For the text-containing cell, return its midpoint in (x, y) coordinate format. 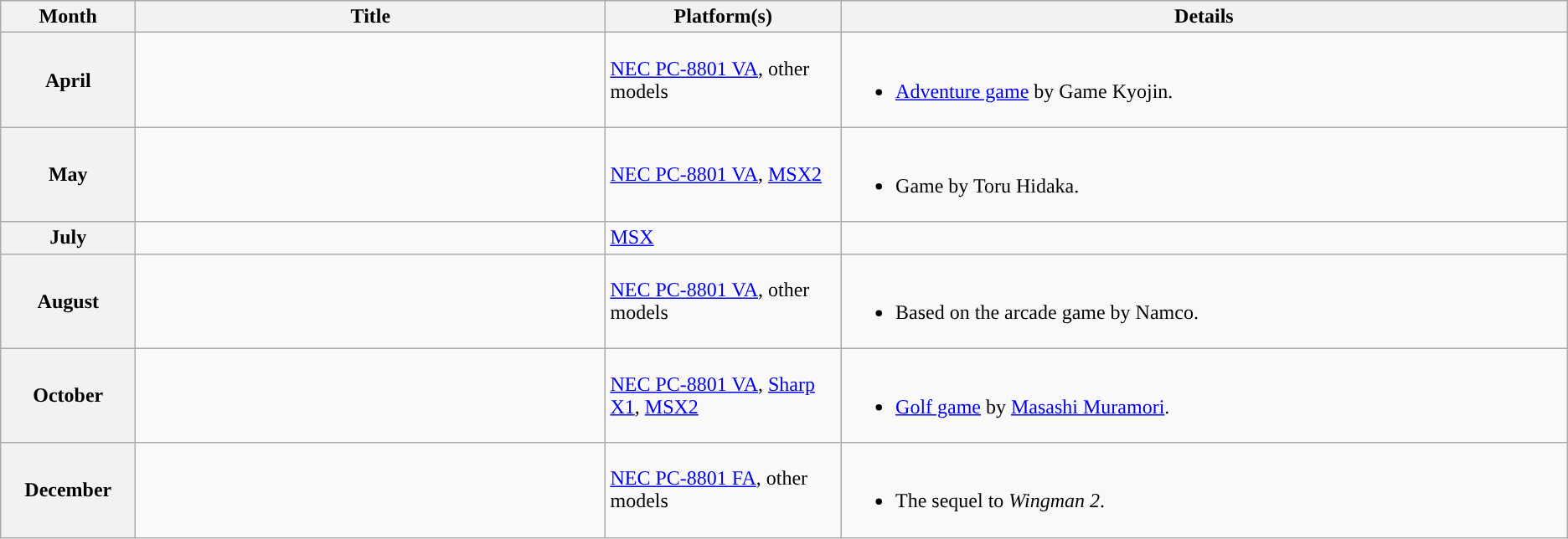
MSX (724, 238)
July (69, 238)
August (69, 301)
NEC PC-8801 VA, Sharp X1, MSX2 (724, 395)
Month (69, 17)
NEC PC-8801 FA, other models (724, 490)
Game by Toru Hidaka. (1204, 174)
Details (1204, 17)
May (69, 174)
Title (370, 17)
December (69, 490)
April (69, 80)
Platform(s) (724, 17)
Golf game by Masashi Muramori. (1204, 395)
Based on the arcade game by Namco. (1204, 301)
October (69, 395)
The sequel to Wingman 2. (1204, 490)
NEC PC-8801 VA, MSX2 (724, 174)
Adventure game by Game Kyojin. (1204, 80)
